Locate the cell with the specified text and output its (X, Y) center coordinate. 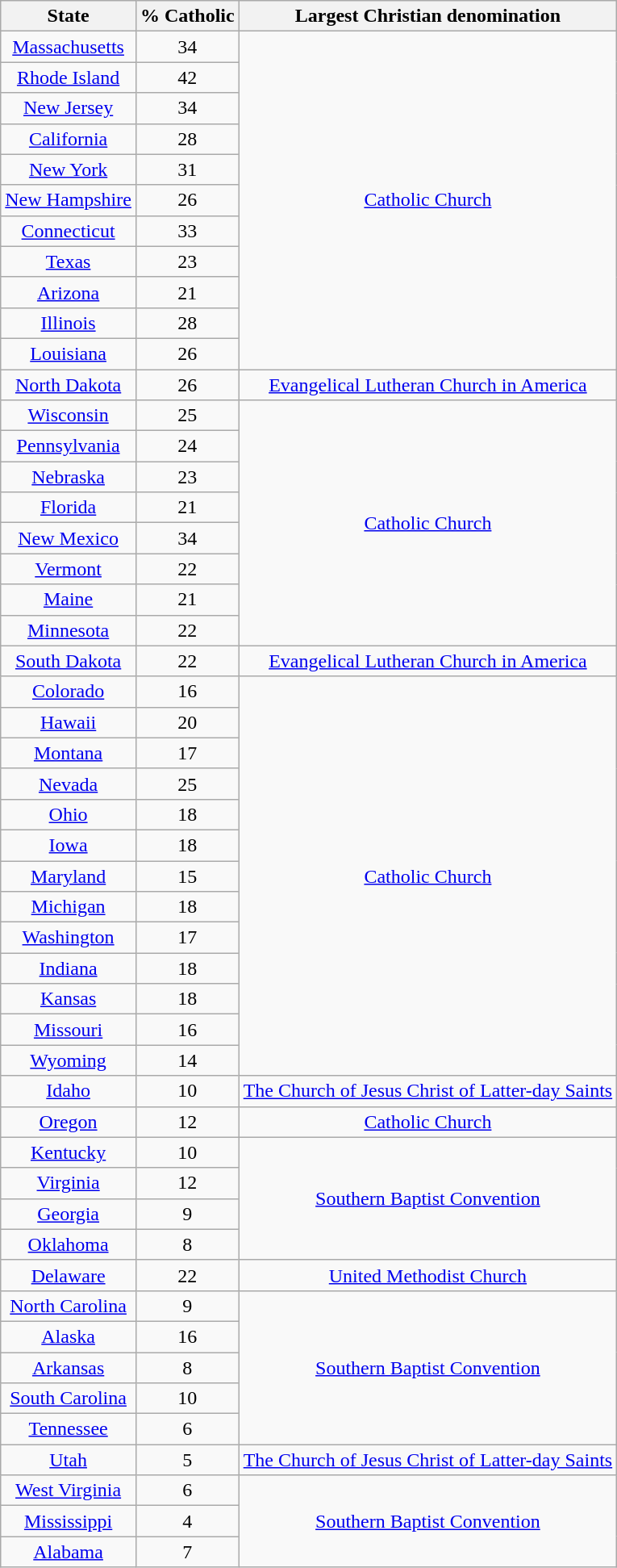
Nevada (69, 784)
Nebraska (69, 477)
Largest Christian denomination (427, 16)
Maine (69, 600)
Iowa (69, 845)
Massachusetts (69, 47)
Texas (69, 261)
Michigan (69, 907)
15 (187, 876)
Virginia (69, 1183)
Colorado (69, 692)
California (69, 139)
Idaho (69, 1091)
New Hampshire (69, 200)
Washington (69, 938)
Delaware (69, 1275)
20 (187, 722)
United Methodist Church (427, 1275)
Hawaii (69, 722)
New Mexico (69, 538)
Oklahoma (69, 1244)
33 (187, 231)
Alabama (69, 1552)
Tennessee (69, 1429)
Connecticut (69, 231)
Kentucky (69, 1152)
State (69, 16)
Vermont (69, 569)
14 (187, 1060)
Rhode Island (69, 77)
Illinois (69, 323)
5 (187, 1460)
Wisconsin (69, 416)
Kansas (69, 999)
Florida (69, 508)
North Dakota (69, 385)
31 (187, 169)
Utah (69, 1460)
42 (187, 77)
Oregon (69, 1122)
Montana (69, 753)
Arizona (69, 292)
Indiana (69, 968)
Wyoming (69, 1060)
Missouri (69, 1030)
% Catholic (187, 16)
Louisiana (69, 353)
Maryland (69, 876)
South Dakota (69, 661)
Alaska (69, 1336)
Minnesota (69, 630)
New York (69, 169)
Pennsylvania (69, 446)
24 (187, 446)
New Jersey (69, 108)
North Carolina (69, 1306)
West Virginia (69, 1491)
Georgia (69, 1214)
South Carolina (69, 1399)
7 (187, 1552)
Arkansas (69, 1368)
4 (187, 1521)
Mississippi (69, 1521)
Ohio (69, 814)
